Return the [X, Y] coordinate for the center point of the cell that contains the specified text.  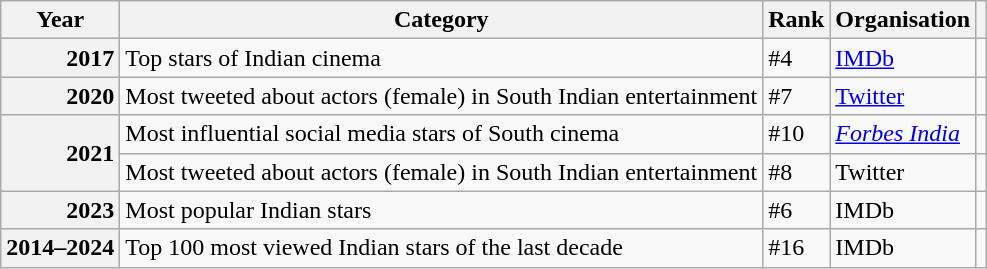
#7 [796, 96]
2020 [60, 96]
#16 [796, 248]
Most popular Indian stars [442, 210]
Organisation [903, 20]
Rank [796, 20]
Category [442, 20]
Top 100 most viewed Indian stars of the last decade [442, 248]
Forbes India [903, 134]
2021 [60, 153]
Top stars of Indian cinema [442, 58]
Year [60, 20]
Most influential social media stars of South cinema [442, 134]
#4 [796, 58]
2014–2024 [60, 248]
2017 [60, 58]
2023 [60, 210]
#8 [796, 172]
#6 [796, 210]
#10 [796, 134]
